Locate the cell with the specified text and output its (x, y) center coordinate. 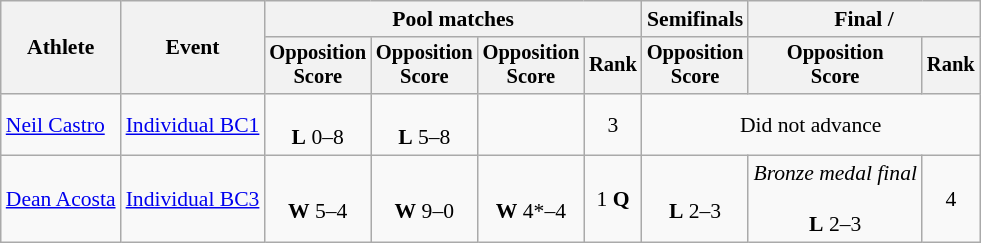
W 5–4 (318, 200)
W 9–0 (424, 200)
Semifinals (696, 19)
4 (951, 200)
Dean Acosta (61, 200)
W 4*–4 (532, 200)
3 (613, 124)
Did not advance (811, 124)
Neil Castro (61, 124)
Final / (864, 19)
Pool matches (452, 19)
Individual BC3 (193, 200)
L 5–8 (424, 124)
1 Q (613, 200)
Bronze medal finalL 2–3 (835, 200)
L 2–3 (696, 200)
Individual BC1 (193, 124)
L 0–8 (318, 124)
Event (193, 48)
Athlete (61, 48)
